Detect which cell encompasses the target text, then output its (x, y) center coordinate. 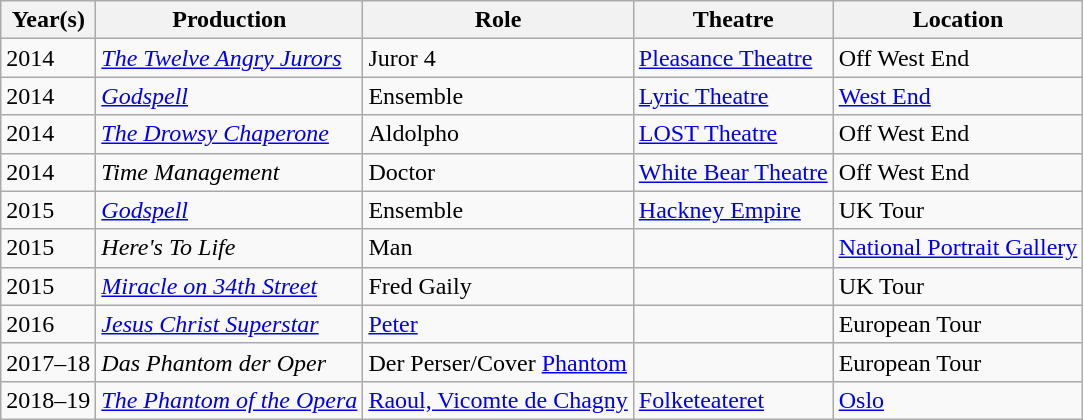
2017–18 (48, 362)
The Twelve Angry Jurors (230, 58)
Man (498, 248)
White Bear Theatre (733, 172)
Doctor (498, 172)
2016 (48, 324)
Peter (498, 324)
Juror 4 (498, 58)
National Portrait Gallery (958, 248)
Pleasance Theatre (733, 58)
LOST Theatre (733, 134)
Production (230, 20)
Jesus Christ Superstar (230, 324)
Year(s) (48, 20)
2018–19 (48, 400)
Raoul, Vicomte de Chagny (498, 400)
Das Phantom der Oper (230, 362)
Location (958, 20)
Der Perser/Cover Phantom (498, 362)
West End (958, 96)
Miracle on 34th Street (230, 286)
Role (498, 20)
The Drowsy Chaperone (230, 134)
Aldolpho (498, 134)
Folketeateret (733, 400)
Hackney Empire (733, 210)
Fred Gaily (498, 286)
Oslo (958, 400)
The Phantom of the Opera (230, 400)
Here's To Life (230, 248)
Theatre (733, 20)
Time Management (230, 172)
Lyric Theatre (733, 96)
